Determine the (X, Y) coordinate at the center of the cell enclosing the given text.  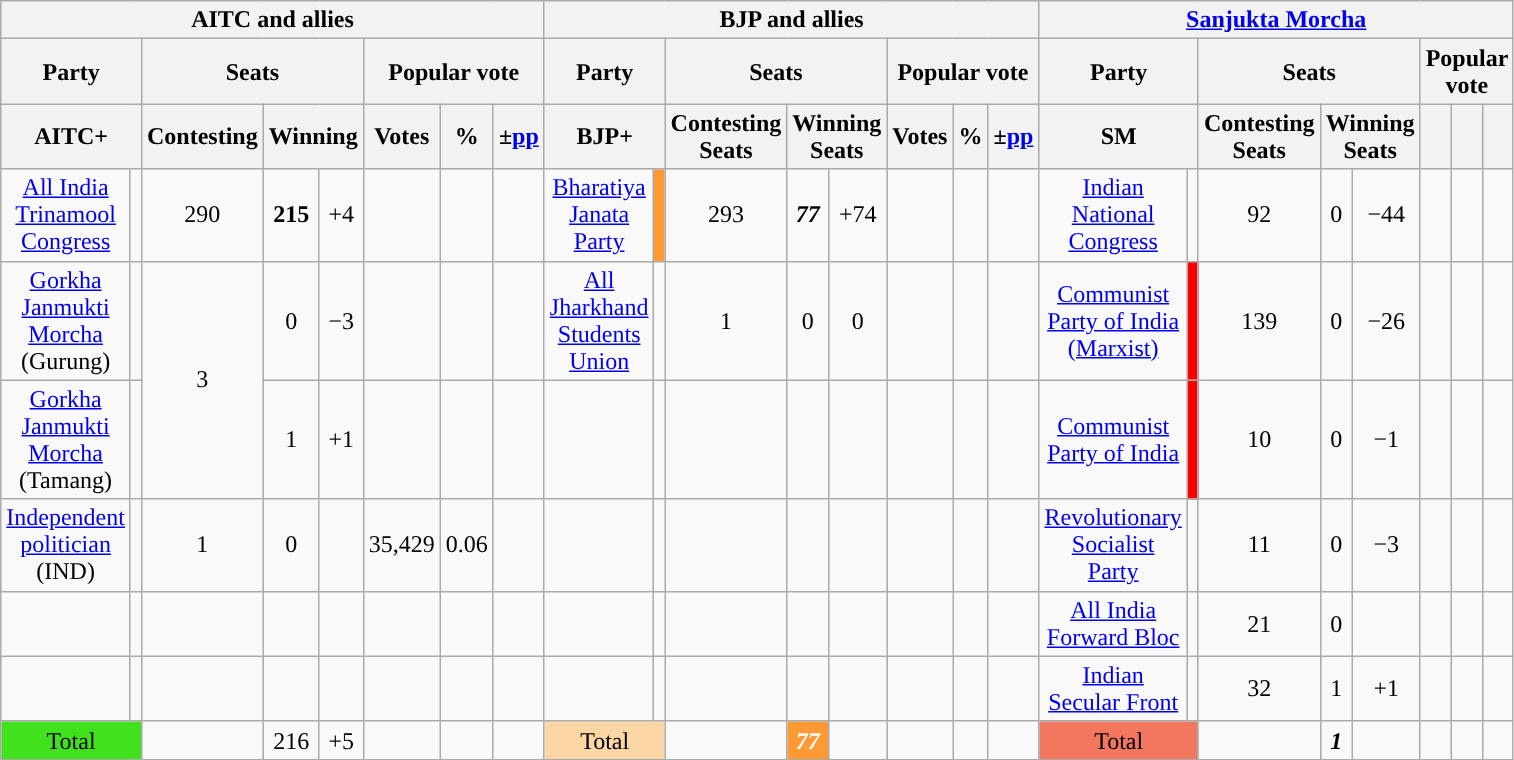
21 (1259, 624)
Revolutionary Socialist Party (1113, 545)
216 (291, 740)
Gorkha Janmukti Morcha (Tamang) (66, 440)
Communist Party of India (Marxist) (1113, 320)
Winning (313, 136)
10 (1259, 440)
SM (1118, 136)
All India Trinamool Congress (66, 215)
−26 (1386, 320)
Indian Secular Front (1113, 688)
32 (1259, 688)
Independent politician (IND) (66, 545)
−1 (1386, 440)
215 (291, 215)
+74 (858, 215)
290 (202, 215)
AITC+ (72, 136)
92 (1259, 215)
BJP and allies (792, 20)
Communist Party of India (1113, 440)
Gorkha Janmukti Morcha (Gurung) (66, 320)
139 (1259, 320)
+5 (341, 740)
0.06 (466, 545)
35,429 (402, 545)
+4 (341, 215)
3 (202, 380)
293 (726, 215)
All Jharkhand Students Union (599, 320)
All India Forward Bloc (1113, 624)
−44 (1386, 215)
11 (1259, 545)
AITC and allies (273, 20)
Bharatiya Janata Party (599, 215)
BJP+ (604, 136)
Sanjukta Morcha (1276, 20)
Contesting (202, 136)
Indian National Congress (1113, 215)
